Extract the (X, Y) coordinate from the center of the cell holding the provided text.  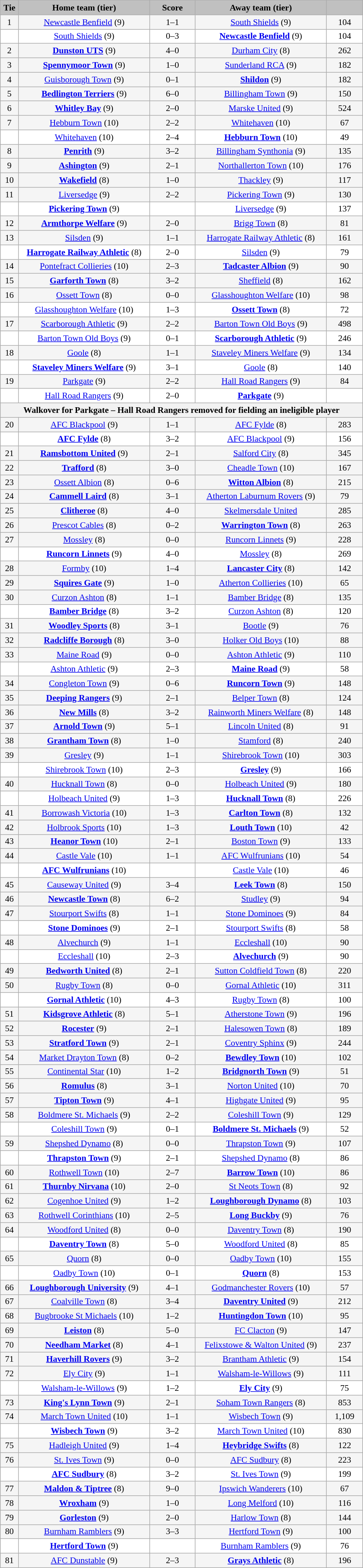
117 (344, 180)
38 (10, 741)
Billingham Synthonia (9) (261, 151)
15 (10, 281)
Runcorn Town (9) (261, 684)
345 (344, 454)
180 (344, 784)
107 (344, 1144)
Haverhill Rovers (9) (84, 1359)
Lincoln United (8) (261, 726)
44 (10, 856)
Grantham Town (8) (84, 741)
50 (10, 986)
Brantham Athletic (9) (261, 1359)
Thurnby Nirvana (10) (84, 1187)
23 (10, 482)
Holker Old Boys (10) (261, 641)
7 (10, 123)
Hadleigh United (9) (84, 1446)
Woodley Sports (8) (84, 626)
Leiston (8) (84, 1331)
48 (10, 942)
80 (10, 1532)
Wakefield (8) (84, 180)
Atherton Collieries (10) (261, 583)
176 (344, 166)
Clitheroe (8) (84, 511)
Borrowash Victoria (10) (84, 813)
Needham Market (8) (84, 1345)
Stamford (8) (261, 741)
162 (344, 281)
830 (344, 1431)
Squires Gate (9) (84, 583)
Louth Town (10) (261, 827)
FC Clacton (9) (261, 1331)
Ramsbottom United (9) (84, 454)
Atherstone Town (9) (261, 1014)
Norton United (10) (261, 1086)
190 (344, 1230)
Cammell Laird (8) (84, 496)
Radcliffe Borough (8) (84, 641)
237 (344, 1345)
31 (10, 626)
91 (344, 726)
Coventry Sphinx (9) (261, 1043)
220 (344, 971)
Maldon & Tiptree (8) (84, 1489)
19 (10, 381)
Arnold Town (9) (84, 726)
116 (344, 1503)
120 (344, 611)
Shildon (9) (261, 80)
140 (344, 367)
73 (10, 1403)
144 (344, 1518)
Cheadle Town (10) (261, 468)
111 (344, 1374)
53 (10, 1043)
Long Melford (10) (261, 1503)
Coalville Town (8) (84, 1302)
63 (10, 1216)
30 (10, 597)
Away team (tier) (261, 8)
9–0 (172, 1489)
Tadcaster Albion (9) (261, 266)
Romulus (8) (84, 1086)
6–0 (172, 94)
263 (344, 525)
228 (344, 540)
Long Buckby (9) (261, 1216)
26 (10, 525)
Wroxham (9) (84, 1503)
St Neots Town (8) (261, 1187)
0–3 (172, 36)
35 (10, 698)
33 (10, 655)
56 (10, 1086)
29 (10, 583)
Bedworth United (8) (84, 971)
226 (344, 799)
39 (10, 756)
Skelmersdale United (261, 511)
21 (10, 454)
167 (344, 468)
Rocester (9) (84, 1029)
Bridgnorth Town (9) (261, 1072)
122 (344, 1446)
262 (344, 51)
130 (344, 195)
137 (344, 209)
Heanor Town (10) (84, 842)
98 (344, 295)
3–3 (172, 1532)
153 (344, 1273)
129 (344, 1115)
Bootle (9) (261, 626)
132 (344, 813)
74 (10, 1417)
69 (10, 1331)
Ashington (9) (84, 166)
2–7 (172, 1172)
Tie (10, 8)
Continental Star (10) (84, 1072)
283 (344, 425)
Pontefract Collieries (10) (84, 266)
Rainworth Miners Welfare (8) (261, 712)
68 (10, 1316)
Northallerton Town (10) (261, 166)
Rothwell Corinthians (10) (84, 1216)
9 (10, 166)
28 (10, 569)
Ossett Albion (8) (84, 482)
Belper Town (8) (261, 698)
156 (344, 439)
6–2 (172, 899)
11 (10, 195)
110 (344, 655)
14 (10, 266)
40 (10, 784)
Harlow Town (8) (261, 1518)
Godmanchester Rovers (10) (261, 1287)
78 (10, 1503)
Armthorpe Welfare (9) (84, 224)
212 (344, 1302)
Soham Town Rangers (8) (261, 1403)
20 (10, 425)
Atherton Laburnum Rovers (9) (261, 496)
Guisborough Town (9) (84, 80)
Durham City (8) (261, 51)
36 (10, 712)
147 (344, 1331)
166 (344, 770)
Prescot Cables (8) (84, 525)
4–3 (172, 1000)
94 (344, 899)
244 (344, 1043)
AFC Dunstable (9) (84, 1561)
155 (344, 1259)
61 (10, 1187)
Daventry United (9) (261, 1302)
Garforth Town (8) (84, 281)
311 (344, 986)
Studley (9) (261, 899)
55 (10, 1072)
Whitley Bay (9) (84, 109)
Deeping Rangers (9) (84, 698)
Bugbrooke St Michaels (10) (84, 1316)
2–4 (172, 137)
Boston Town (9) (261, 842)
Causeway United (9) (84, 885)
Warrington Town (8) (261, 525)
Spennymoor Town (9) (84, 65)
71 (10, 1359)
45 (10, 885)
8 (10, 151)
303 (344, 756)
Walkover for Parkgate – Hall Road Rangers removed for fielding an ineligible player (181, 410)
2 (10, 51)
10 (10, 180)
Halesowen Town (8) (261, 1029)
22 (10, 468)
18 (10, 353)
5 (10, 94)
Home team (tier) (84, 8)
34 (10, 684)
92 (344, 1187)
32 (10, 641)
269 (344, 554)
223 (344, 1460)
124 (344, 698)
85 (344, 1244)
240 (344, 741)
103 (344, 1201)
Kidsgrove Athletic (8) (84, 1014)
Grays Athletic (8) (261, 1561)
Leek Town (8) (261, 885)
88 (344, 641)
25 (10, 511)
77 (10, 1489)
27 (10, 540)
Heybridge Swifts (8) (261, 1446)
Thackley (9) (261, 180)
Huntingdon Town (10) (261, 1316)
Trafford (8) (84, 468)
Lancaster City (8) (261, 569)
Gorleston (9) (84, 1518)
1,109 (344, 1417)
Congleton Town (9) (84, 684)
Felixstowe & Walton United (9) (261, 1345)
37 (10, 726)
Loughborough University (9) (84, 1287)
4 (10, 80)
161 (344, 238)
24 (10, 496)
Score (172, 8)
Rothwell Town (10) (84, 1172)
Stratford Town (9) (84, 1043)
12 (10, 224)
Brigg Town (8) (261, 224)
59 (10, 1144)
Witton Albion (8) (261, 482)
Marske United (9) (261, 109)
215 (344, 482)
102 (344, 1057)
154 (344, 1359)
New Mills (8) (84, 712)
Formby (10) (84, 569)
41 (10, 813)
498 (344, 324)
60 (10, 1172)
47 (10, 914)
853 (344, 1403)
524 (344, 109)
62 (10, 1201)
199 (344, 1474)
Carlton Town (8) (261, 813)
Salford City (8) (261, 454)
Tipton Town (9) (84, 1101)
17 (10, 324)
246 (344, 339)
Barrow Town (10) (261, 1172)
142 (344, 569)
16 (10, 295)
64 (10, 1230)
Market Drayton Town (8) (84, 1057)
Newcastle Town (8) (84, 899)
King's Lynn Town (9) (84, 1403)
189 (344, 1029)
Billingham Town (9) (261, 94)
Sheffield (8) (261, 281)
Sutton Coldfield Town (8) (261, 971)
43 (10, 842)
Loughborough Dynamo (8) (261, 1201)
Highgate United (9) (261, 1101)
Bedlington Terriers (9) (84, 94)
Cogenhoe United (9) (84, 1201)
Holbrook Sports (10) (84, 827)
1 (10, 22)
2–5 (172, 1216)
Sunderland RCA (9) (261, 65)
134 (344, 353)
13 (10, 238)
3 (10, 65)
66 (10, 1287)
Ipswich Wanderers (10) (261, 1489)
Penrith (9) (84, 151)
Dunston UTS (9) (84, 51)
Bewdley Town (10) (261, 1057)
133 (344, 842)
285 (344, 511)
6 (10, 109)
